Identify which cell holds the provided text, then report its [x, y] central coordinate. 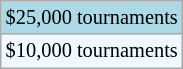
$10,000 tournaments [92, 51]
$25,000 tournaments [92, 17]
